Return (x, y) of the center of cell containing provided text 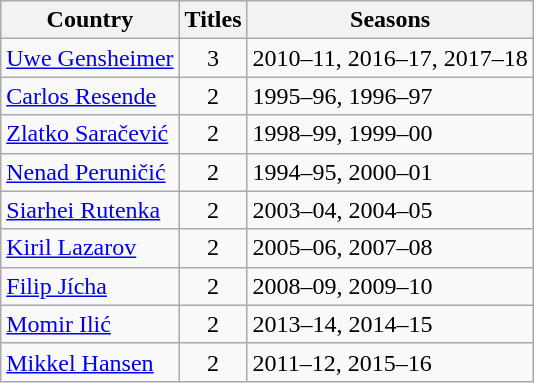
2003–04, 2004–05 (390, 210)
2011–12, 2015–16 (390, 362)
2010–11, 2016–17, 2017–18 (390, 58)
Siarhei Rutenka (90, 210)
Carlos Resende (90, 96)
Mikkel Hansen (90, 362)
Zlatko Saračević (90, 134)
1998–99, 1999–00 (390, 134)
Filip Jícha (90, 286)
2013–14, 2014–15 (390, 324)
Country (90, 20)
1994–95, 2000–01 (390, 172)
Kiril Lazarov (90, 248)
Uwe Gensheimer (90, 58)
Titles (213, 20)
Seasons (390, 20)
2008–09, 2009–10 (390, 286)
2005–06, 2007–08 (390, 248)
Momir Ilić (90, 324)
3 (213, 58)
Nenad Peruničić (90, 172)
1995–96, 1996–97 (390, 96)
